Scan for the cell matching the given text and deliver its [x, y] coordinate at center. 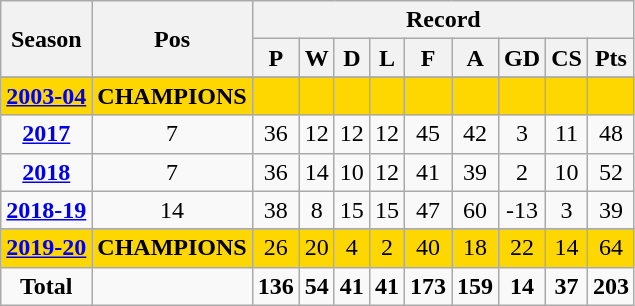
159 [476, 286]
2019-20 [46, 248]
4 [352, 248]
38 [276, 210]
48 [610, 134]
F [428, 58]
2018 [46, 172]
D [352, 58]
8 [316, 210]
GD [522, 58]
CS [567, 58]
52 [610, 172]
136 [276, 286]
26 [276, 248]
-13 [522, 210]
37 [567, 286]
173 [428, 286]
Record [443, 20]
18 [476, 248]
42 [476, 134]
20 [316, 248]
A [476, 58]
L [386, 58]
54 [316, 286]
P [276, 58]
45 [428, 134]
2017 [46, 134]
40 [428, 248]
203 [610, 286]
64 [610, 248]
Total [46, 286]
Pos [172, 39]
47 [428, 210]
22 [522, 248]
Pts [610, 58]
2018-19 [46, 210]
11 [567, 134]
2003-04 [46, 96]
60 [476, 210]
Season [46, 39]
W [316, 58]
